Determine the [X, Y] coordinate at the center of the cell enclosing the given text.  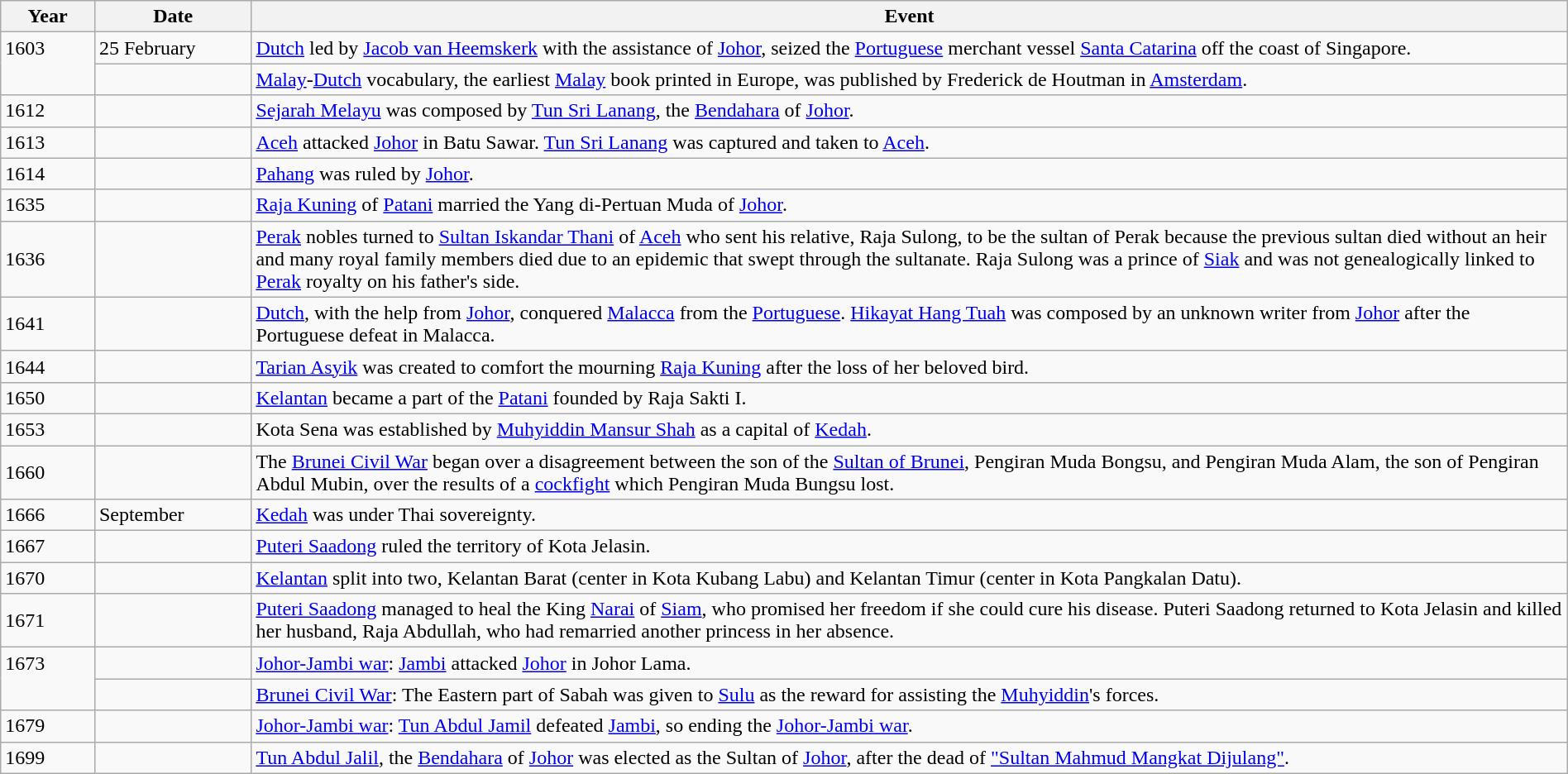
1671 [48, 620]
1679 [48, 726]
Johor-Jambi war: Tun Abdul Jamil defeated Jambi, so ending the Johor-Jambi war. [910, 726]
1603 [48, 64]
Tun Abdul Jalil, the Bendahara of Johor was elected as the Sultan of Johor, after the dead of "Sultan Mahmud Mangkat Dijulang". [910, 757]
1660 [48, 471]
Malay-Dutch vocabulary, the earliest Malay book printed in Europe, was published by Frederick de Houtman in Amsterdam. [910, 79]
1653 [48, 429]
Pahang was ruled by Johor. [910, 174]
1650 [48, 398]
Kedah was under Thai sovereignty. [910, 515]
1644 [48, 366]
1666 [48, 515]
Sejarah Melayu was composed by Tun Sri Lanang, the Bendahara of Johor. [910, 111]
Johor-Jambi war: Jambi attacked Johor in Johor Lama. [910, 663]
Raja Kuning of Patani married the Yang di-Pertuan Muda of Johor. [910, 205]
1614 [48, 174]
Date [172, 17]
Aceh attacked Johor in Batu Sawar. Tun Sri Lanang was captured and taken to Aceh. [910, 142]
1641 [48, 324]
Brunei Civil War: The Eastern part of Sabah was given to Sulu as the reward for assisting the Muhyiddin's forces. [910, 695]
25 February [172, 48]
1613 [48, 142]
1636 [48, 259]
Year [48, 17]
1635 [48, 205]
1667 [48, 547]
Event [910, 17]
1699 [48, 757]
Puteri Saadong ruled the territory of Kota Jelasin. [910, 547]
1673 [48, 679]
Kelantan became a part of the Patani founded by Raja Sakti I. [910, 398]
Dutch led by Jacob van Heemskerk with the assistance of Johor, seized the Portuguese merchant vessel Santa Catarina off the coast of Singapore. [910, 48]
Tarian Asyik was created to comfort the mourning Raja Kuning after the loss of her beloved bird. [910, 366]
1670 [48, 578]
Kota Sena was established by Muhyiddin Mansur Shah as a capital of Kedah. [910, 429]
1612 [48, 111]
Kelantan split into two, Kelantan Barat (center in Kota Kubang Labu) and Kelantan Timur (center in Kota Pangkalan Datu). [910, 578]
September [172, 515]
